Capture the cell that displays the provided text and extract its [x, y] central coordinate. 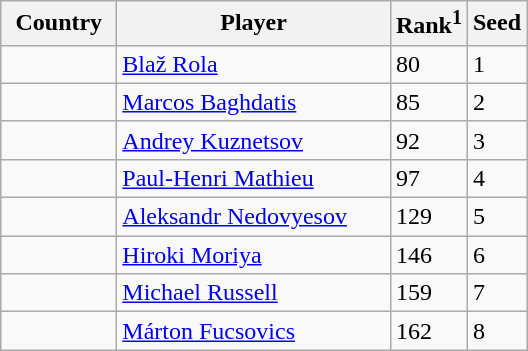
80 [428, 64]
Andrey Kuznetsov [254, 140]
Player [254, 24]
3 [496, 140]
85 [428, 102]
6 [496, 255]
Hiroki Moriya [254, 255]
7 [496, 293]
Country [59, 24]
4 [496, 178]
5 [496, 217]
97 [428, 178]
Blaž Rola [254, 64]
159 [428, 293]
Marcos Baghdatis [254, 102]
92 [428, 140]
Paul-Henri Mathieu [254, 178]
162 [428, 331]
1 [496, 64]
8 [496, 331]
146 [428, 255]
129 [428, 217]
Seed [496, 24]
Márton Fucsovics [254, 331]
Aleksandr Nedovyesov [254, 217]
Rank1 [428, 24]
Michael Russell [254, 293]
2 [496, 102]
